Pinpoint the cell where the given text exists, returning its [X, Y] midpoint coordinate. 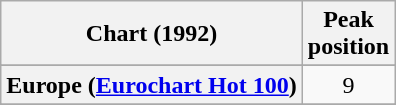
Europe (Eurochart Hot 100) [152, 85]
Peakposition [348, 34]
Chart (1992) [152, 34]
9 [348, 85]
